Provide the (X, Y) coordinate of the cell's center where the given text is located.  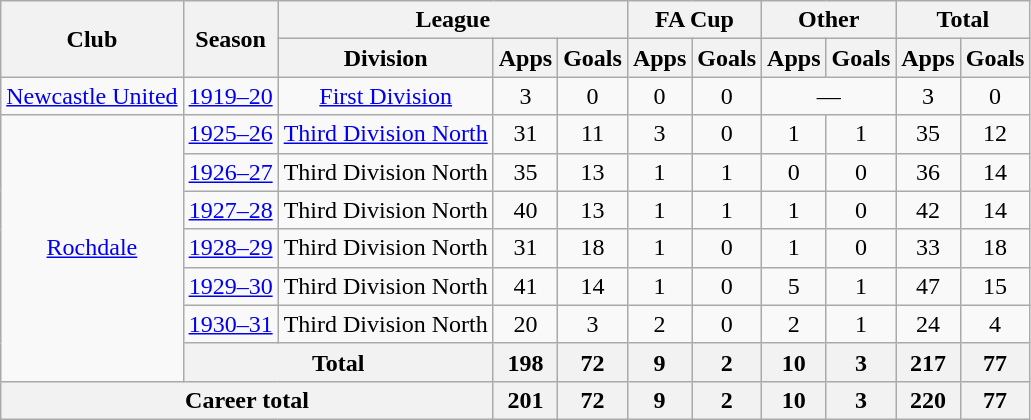
40 (525, 210)
Career total (247, 400)
201 (525, 400)
1919–20 (230, 96)
Rochdale (92, 248)
1927–28 (230, 210)
Division (386, 58)
47 (928, 286)
1928–29 (230, 248)
— (829, 96)
Season (230, 39)
Newcastle United (92, 96)
36 (928, 172)
220 (928, 400)
5 (794, 286)
198 (525, 362)
1926–27 (230, 172)
24 (928, 324)
First Division (386, 96)
FA Cup (694, 20)
1925–26 (230, 134)
12 (995, 134)
15 (995, 286)
41 (525, 286)
1929–30 (230, 286)
20 (525, 324)
42 (928, 210)
4 (995, 324)
33 (928, 248)
Club (92, 39)
217 (928, 362)
Other (829, 20)
1930–31 (230, 324)
League (452, 20)
11 (593, 134)
